Scan for the cell matching the given text and deliver its (x, y) coordinate at center. 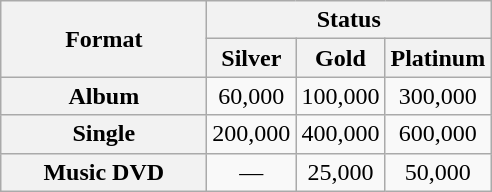
200,000 (252, 134)
400,000 (340, 134)
Format (104, 39)
Music DVD (104, 172)
Gold (340, 58)
Silver (252, 58)
50,000 (438, 172)
Album (104, 96)
Platinum (438, 58)
Single (104, 134)
600,000 (438, 134)
Status (349, 20)
25,000 (340, 172)
60,000 (252, 96)
300,000 (438, 96)
100,000 (340, 96)
— (252, 172)
